Locate the cell with the specified text and output its [x, y] center coordinate. 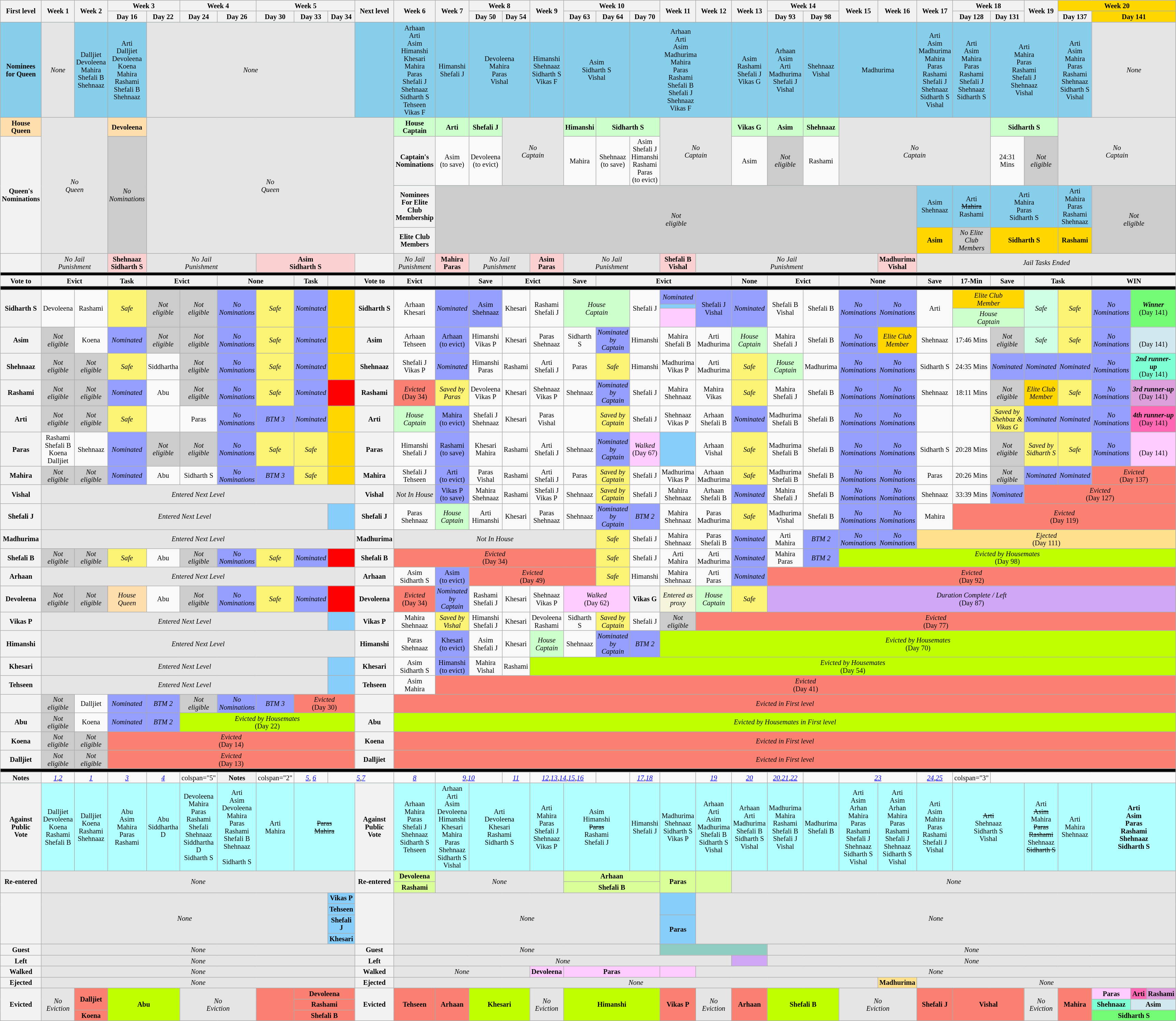
Week 7 [452, 11]
Saved bySidharth S [1041, 449]
9,10 [469, 778]
No Elite Club Members [971, 240]
Asim(to evict) [452, 576]
AsimShefali J [486, 644]
ParasMahira [324, 827]
DalljietDevoleenaKoenaRashamiShefali B [58, 827]
Khesari(to evict) [452, 644]
DalljietDevoleenaMahiraShefali BShehnaaz [91, 70]
AsimShefali JHimanshiRashamiParas(to evict) [645, 161]
HimanshiVikas P [486, 340]
Arti(to evict) [452, 475]
ArtiAsimMahiraParasRashamiShefali JVishal [935, 827]
Week 13 [749, 11]
Week 11 [678, 11]
ArtiHimanshi [486, 516]
AsimSidharth SVishal [597, 70]
Evicted(Day 41) [806, 685]
24:31 Mins [1007, 161]
Mahira(to evict) [452, 419]
Saved by Shehbaz & Vikas G [1007, 419]
AsimMahira [415, 685]
ArtiShehnaazSidharth SVishal [988, 827]
17,18 [645, 778]
ArhaanVishal [714, 449]
Week 4 [218, 5]
Week 9 [547, 11]
MahiraVishal [486, 666]
33:39 Mins [971, 494]
Winner(Day 141) [1153, 308]
Evicted(Day 77) [935, 621]
ArhaanMahiraParasShefali JShehnaazSidharth STehseen [415, 827]
Day 33 [311, 16]
Week 3 [144, 5]
ArtiMahiraParasRashamiShehnaaz [1075, 206]
colspan="2" [275, 778]
Week 15 [858, 11]
8 [415, 778]
Day 70 [645, 16]
12,13,14,15,16 [563, 778]
Entered as proxy [678, 599]
Day 24 [199, 16]
ArtiDalljietDevoleenaKoenaMahiraRashamiShefali BShehnaaz [127, 70]
Evicted(Day 127) [1100, 494]
Day 137 [1075, 16]
Evicted(Day 119) [1064, 516]
Week 16 [897, 11]
Day 141 [1134, 16]
ArtiAsimMadhurimaMahiraParasRashamiShefali JShehnaazSidharth SVishal [935, 70]
Day 26 [237, 16]
Walked(Day 67) [645, 449]
Evicted by Housemates(Day 22) [267, 722]
24:35 Mins [971, 366]
Week 20 [1117, 5]
RashamiShefali BKoenaDalljiet [58, 449]
Day 22 [163, 16]
Nominees For Elite Club Membership [415, 206]
HimanshiParas [486, 366]
5,7 [361, 778]
ShehnaazVishal [821, 70]
Walked(Day 62) [597, 599]
Day 16 [127, 16]
Evicted(Day 92) [972, 576]
2nd runner-up(Day 141) [1153, 366]
HimanshiShehnaazSidharth SVikas F [547, 70]
Vikas P(to save) [452, 494]
Evicted by Housemates(Day 54) [853, 666]
ArtiDevoleenaKhesariRashamiSidharth S [499, 827]
colspan="5" [199, 778]
Rashami(to save) [452, 449]
Evicted(Day 137) [1134, 475]
Elite Club Members [415, 240]
Shefali JShehnaaz [486, 419]
Evicted(Day 49) [533, 576]
Shefali JVishal [714, 308]
Himanshi(to evict) [452, 666]
ArhaanArtiAsimDevoleenaHimanshiKhesariMahiraParasShehnaazSidharth SVishal [452, 827]
Saved by Paras [452, 393]
20,21,22 [785, 778]
24,25 [935, 778]
MadhurimaShehnaazSidharth SVikas P [678, 827]
Week 8 [499, 5]
Saved by Vishal [452, 621]
11 [516, 778]
ArtiAsimDevoleenaMahiraParasRashamiShefali BShehnaazSidharth S [237, 827]
Week 5 [306, 5]
Day 98 [821, 16]
Day 54 [516, 16]
Week 17 [935, 11]
Evicted by Housemates in First level [785, 722]
Evicted by Housemates(Day 98) [1007, 558]
Shefali JTehseen [415, 475]
Day 34 [341, 16]
ArhaanArtiAsimHimanshiKhesariMahiraParasShefali JShehnaazSidharth STehseenVikas F [415, 70]
DevoleenaMahiraParasVishal [499, 70]
DalljietKoenaRashamiShehnaaz [91, 827]
ShehnaazSidharth S [127, 263]
Day 93 [785, 16]
Week 18 [988, 5]
Day 128 [971, 16]
AsimRashamiShefali JVikas G [749, 70]
Nominees for Queen [21, 70]
ArtiAsimMahiraParasRashamiShehnaazSidharth SVishal [1075, 70]
MadhurimaMahiraRashamiShefali BShefali JVishal [785, 827]
AsimParas [547, 263]
Evicted(Day 13) [231, 759]
colspan="3" [971, 778]
ParasShefali B [714, 539]
Siddhartha [163, 366]
ArtiMahiraParasRashamiShefali JShehnaazVishal [1024, 70]
Week 2 [91, 11]
ArhaanArtiAsimMadhurimaShefali BSidharth SVishal [714, 827]
Evicted by Housemates(Day 70) [918, 644]
DevoleenaVikas P [486, 393]
ArtiMahiraRashami [971, 206]
Duration Complete / Left(Day 87) [972, 599]
DevoleenaRashami [547, 621]
Evicted(Day 30) [324, 703]
MahiraVikas [714, 393]
4th runner-up(Day 141) [1153, 419]
Arhaan(to evict) [452, 340]
AsimHimanshiParasRashamiShefali J [597, 827]
Day 50 [486, 16]
Day 64 [613, 16]
5, 6 [311, 778]
Day 30 [275, 16]
ArhaanTehseen [415, 340]
Week 6 [415, 11]
Devoleena(to evict) [486, 161]
ArtiMahiraShehnaaz [1075, 827]
3rd runner-up(Day 141) [1153, 393]
Shehnaaz(to save) [613, 161]
Next level [375, 11]
20:28 Mins [971, 449]
Evicted(Day 14) [231, 741]
ArhaanArtiMadhurimaShefali BSidharth SVishal [749, 827]
ParasMadhurima [714, 516]
Week 1 [58, 11]
First level [21, 11]
ArtiParas [714, 576]
House Captain [785, 366]
KhesariMahira [486, 449]
ArtiAsimParasRashamiShehnaazSidharth S [1134, 827]
MahiraShefali B [678, 340]
20:26 Mins [971, 475]
Week 10 [612, 5]
1 [91, 778]
ArtiAsimMahiraParasRashamiShehnaazSidharth S [1041, 827]
ArtiAsimMahiraParasRashamiShefali JShehnaazSidharth S [971, 70]
ArhaanArtiAsimMadhurimaMahiraParasRashamiShefali BShefali JShehnaazVikas F [681, 70]
4 [163, 778]
20 [749, 778]
3 [127, 778]
AbuSiddhartha D [163, 827]
DevoleenaMahiraParasRashamiShefaliShehnaazSiddhartha DSidharth S [199, 827]
1,2 [58, 778]
ArtiMahiraParasSidharth S [1024, 206]
ArhaanAsimArtiMadhurimaShefali JVishal [785, 70]
17-Min [971, 281]
23 [878, 778]
ArhaanMadhurima [714, 475]
AbuAsimMahiraParasRashami [127, 827]
Jail Tasks Ended [1047, 263]
WIN [1134, 281]
Captain'sNominations [415, 161]
Day 63 [580, 16]
Queen'sNominations [21, 195]
ArhaanKhesari [415, 308]
17:46 Mins [971, 340]
18:11 Mins [971, 393]
Week 12 [714, 11]
Day 131 [1007, 16]
Ejected(Day 111) [1047, 539]
Week 19 [1041, 11]
ArtiMahiraParasShefali JShehnaazVikas P [547, 827]
19 [714, 778]
Week 14 [803, 5]
Asim(to save) [452, 161]
